Detect which cell encompasses the target text, then output its [x, y] center coordinate. 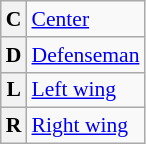
L [14, 90]
D [14, 55]
Left wing [85, 90]
Right wing [85, 126]
C [14, 19]
Center [85, 19]
R [14, 126]
Defenseman [85, 55]
